Detect which cell encompasses the target text, then output its (x, y) center coordinate. 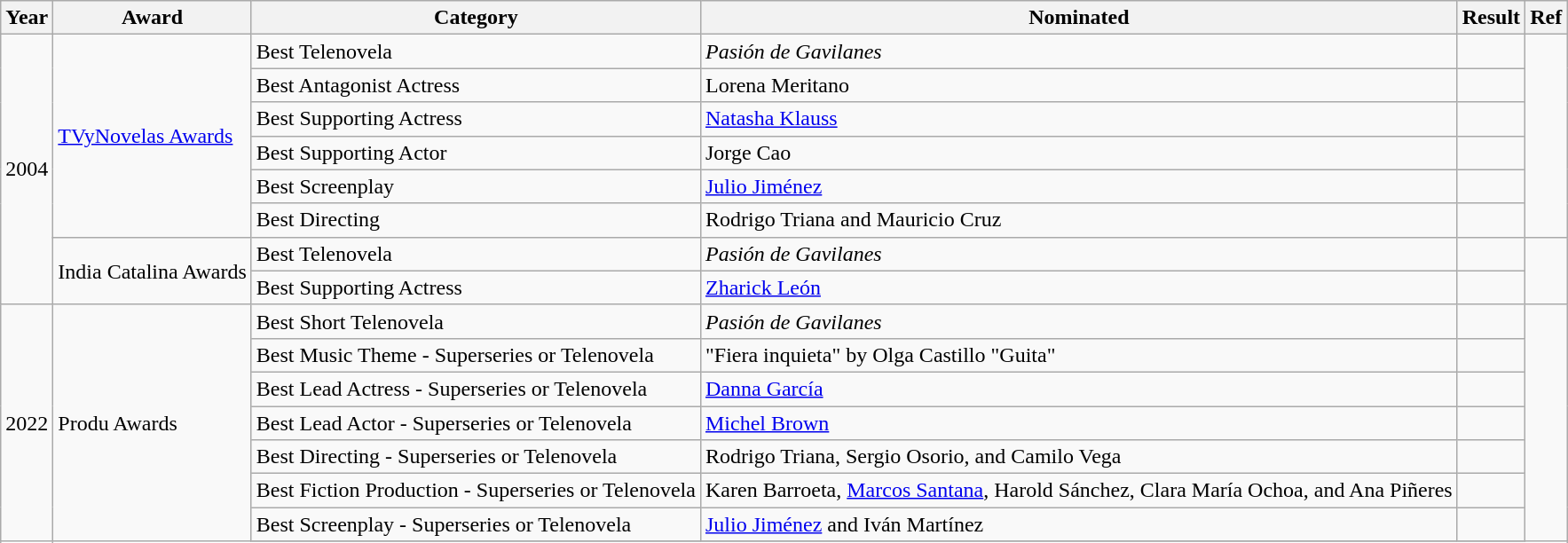
Jorge Cao (1079, 153)
Best Fiction Production - Superseries or Telenovela (476, 491)
Category (476, 18)
Julio Jiménez and Iván Martínez (1079, 524)
Nominated (1079, 18)
Natasha Klauss (1079, 119)
Rodrigo Triana and Mauricio Cruz (1079, 220)
Best Short Telenovela (476, 321)
Produ Awards (153, 422)
Karen Barroeta, Marcos Santana, Harold Sánchez, Clara María Ochoa, and Ana Piñeres (1079, 491)
2022 (27, 422)
Best Antagonist Actress (476, 85)
Year (27, 18)
Best Lead Actress - Superseries or Telenovela (476, 389)
Zharick León (1079, 287)
Best Supporting Actor (476, 153)
"Fiera inquieta" by Olga Castillo "Guita" (1079, 355)
Best Screenplay (476, 186)
Rodrigo Triana, Sergio Osorio, and Camilo Vega (1079, 457)
TVyNovelas Awards (153, 136)
Best Directing (476, 220)
Best Lead Actor - Superseries or Telenovela (476, 423)
Best Screenplay - Superseries or Telenovela (476, 524)
Result (1491, 18)
Michel Brown (1079, 423)
India Catalina Awards (153, 271)
Ref (1546, 18)
2004 (27, 169)
Best Music Theme - Superseries or Telenovela (476, 355)
Lorena Meritano (1079, 85)
Best Directing - Superseries or Telenovela (476, 457)
Julio Jiménez (1079, 186)
Danna García (1079, 389)
Award (153, 18)
